Return (x, y) of the center of cell containing provided text 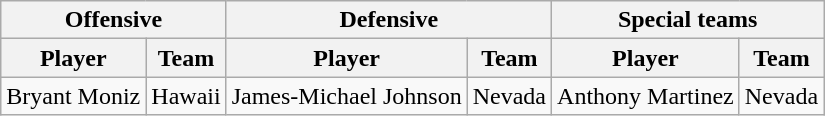
Offensive (114, 20)
Hawaii (186, 96)
Bryant Moniz (74, 96)
James-Michael Johnson (346, 96)
Defensive (388, 20)
Special teams (688, 20)
Anthony Martinez (646, 96)
